Provide the [x, y] coordinate of the cell's center where the given text is located.  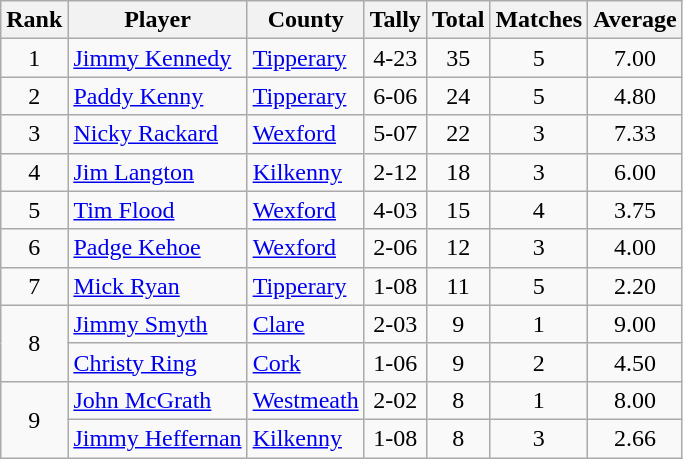
2-06 [395, 248]
4-23 [395, 58]
County [306, 20]
Tally [395, 20]
Jimmy Heffernan [158, 438]
Clare [306, 324]
Nicky Rackard [158, 134]
5-07 [395, 134]
35 [458, 58]
9.00 [636, 324]
6 [34, 248]
24 [458, 96]
2.66 [636, 438]
8.00 [636, 400]
6-06 [395, 96]
2-02 [395, 400]
18 [458, 172]
12 [458, 248]
Average [636, 20]
Mick Ryan [158, 286]
7.00 [636, 58]
Christy Ring [158, 362]
4.50 [636, 362]
15 [458, 210]
Rank [34, 20]
John McGrath [158, 400]
Cork [306, 362]
1-06 [395, 362]
Westmeath [306, 400]
7.33 [636, 134]
Paddy Kenny [158, 96]
Padge Kehoe [158, 248]
7 [34, 286]
Jim Langton [158, 172]
3.75 [636, 210]
4-03 [395, 210]
2-12 [395, 172]
Matches [539, 20]
2.20 [636, 286]
11 [458, 286]
Tim Flood [158, 210]
6.00 [636, 172]
Jimmy Smyth [158, 324]
4.80 [636, 96]
Jimmy Kennedy [158, 58]
Player [158, 20]
22 [458, 134]
2-03 [395, 324]
Total [458, 20]
4.00 [636, 248]
